Identify which cell holds the provided text, then report its (x, y) central coordinate. 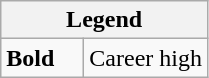
Career high (146, 58)
Legend (104, 20)
Bold (42, 58)
